Return [x, y] of the center of cell containing provided text 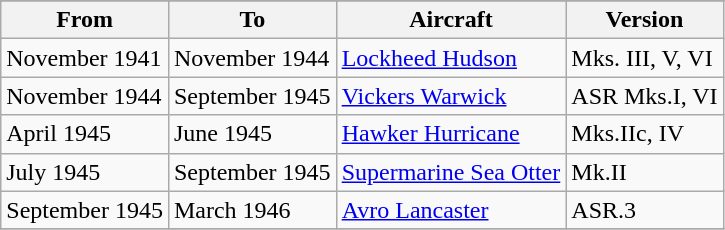
ASR Mks.I, VI [644, 96]
Mks.IIc, IV [644, 134]
July 1945 [85, 172]
March 1946 [252, 210]
November 1941 [85, 58]
Vickers Warwick [451, 96]
Version [644, 20]
Mks. III, V, VI [644, 58]
Aircraft [451, 20]
ASR.3 [644, 210]
Supermarine Sea Otter [451, 172]
Mk.II [644, 172]
April 1945 [85, 134]
Lockheed Hudson [451, 58]
Hawker Hurricane [451, 134]
Avro Lancaster [451, 210]
To [252, 20]
June 1945 [252, 134]
From [85, 20]
